Capture the cell that displays the provided text and extract its (x, y) central coordinate. 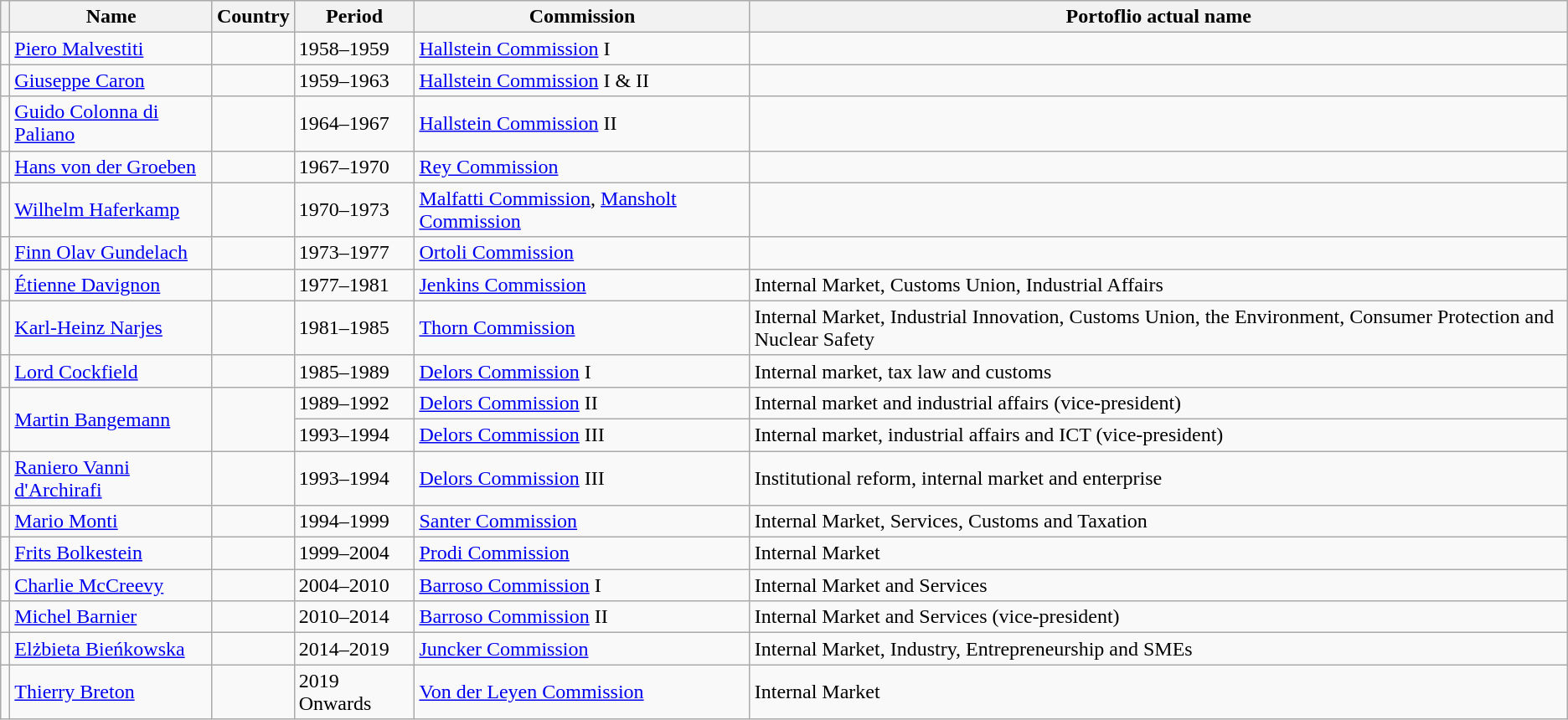
1981–1985 (354, 328)
Internal market, tax law and customs (1158, 371)
Santer Commission (582, 522)
1999–2004 (354, 553)
2004–2010 (354, 585)
Internal Market, Industrial Innovation, Customs Union, the Environment, Consumer Protection and Nuclear Safety (1158, 328)
1964–1967 (354, 124)
Thierry Breton (111, 692)
Étienne Davignon (111, 285)
Piero Malvestiti (111, 49)
Finn Olav Gundelach (111, 253)
Thorn Commission (582, 328)
1977–1981 (354, 285)
Barroso Commission II (582, 617)
1967–1970 (354, 167)
Von der Leyen Commission (582, 692)
2010–2014 (354, 617)
Delors Commission II (582, 403)
Mario Monti (111, 522)
Institutional reform, internal market and enterprise (1158, 477)
Portoflio actual name (1158, 17)
Martin Bangemann (111, 419)
Internal Market and Services (vice-president) (1158, 617)
1989–1992 (354, 403)
Juncker Commission (582, 649)
2019 Onwards (354, 692)
Hallstein Commission I & II (582, 80)
2014–2019 (354, 649)
Internal Market and Services (1158, 585)
Lord Cockfield (111, 371)
Internal Market, Customs Union, Industrial Affairs (1158, 285)
Internal Market, Industry, Entrepreneurship and SMEs (1158, 649)
Raniero Vanni d'Archirafi (111, 477)
Internal Market, Services, Customs and Taxation (1158, 522)
1985–1989 (354, 371)
Guido Colonna di Paliano (111, 124)
Hans von der Groeben (111, 167)
Wilhelm Haferkamp (111, 209)
Malfatti Commission, Mansholt Commission (582, 209)
Delors Commission I (582, 371)
1994–1999 (354, 522)
Karl-Heinz Narjes (111, 328)
Internal market and industrial affairs (vice-president) (1158, 403)
Giuseppe Caron (111, 80)
Period (354, 17)
Country (253, 17)
Rey Commission (582, 167)
Jenkins Commission (582, 285)
Commission (582, 17)
1973–1977 (354, 253)
Barroso Commission I (582, 585)
Internal market, industrial affairs and ICT (vice-president) (1158, 435)
Hallstein Commission II (582, 124)
Frits Bolkestein (111, 553)
Charlie McCreevy (111, 585)
Name (111, 17)
Michel Barnier (111, 617)
Hallstein Commission I (582, 49)
1958–1959 (354, 49)
Ortoli Commission (582, 253)
1970–1973 (354, 209)
1959–1963 (354, 80)
Elżbieta Bieńkowska (111, 649)
Prodi Commission (582, 553)
